Find where the given text appears and provide that cell's center as (X, Y) coordinate. 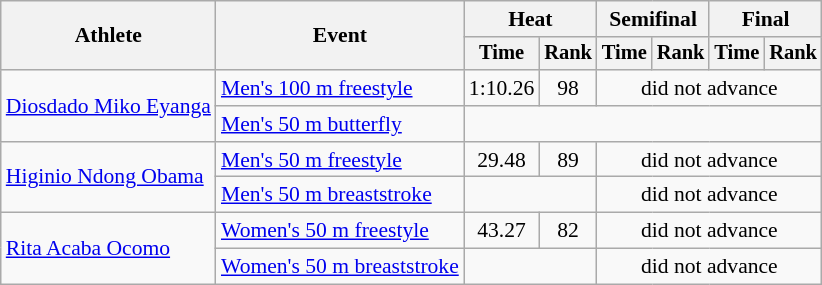
82 (568, 231)
Men's 50 m butterfly (340, 124)
Higinio Ndong Obama (108, 178)
29.48 (502, 160)
Semifinal (653, 19)
Diosdado Miko Eyanga (108, 106)
Men's 50 m breaststroke (340, 195)
Athlete (108, 36)
Rita Acaba Ocomo (108, 248)
43.27 (502, 231)
Men's 50 m freestyle (340, 160)
Women's 50 m breaststroke (340, 267)
Men's 100 m freestyle (340, 88)
Heat (530, 19)
1:10.26 (502, 88)
Event (340, 36)
Women's 50 m freestyle (340, 231)
89 (568, 160)
Final (765, 19)
98 (568, 88)
